Return (x, y) of the center of cell containing provided text 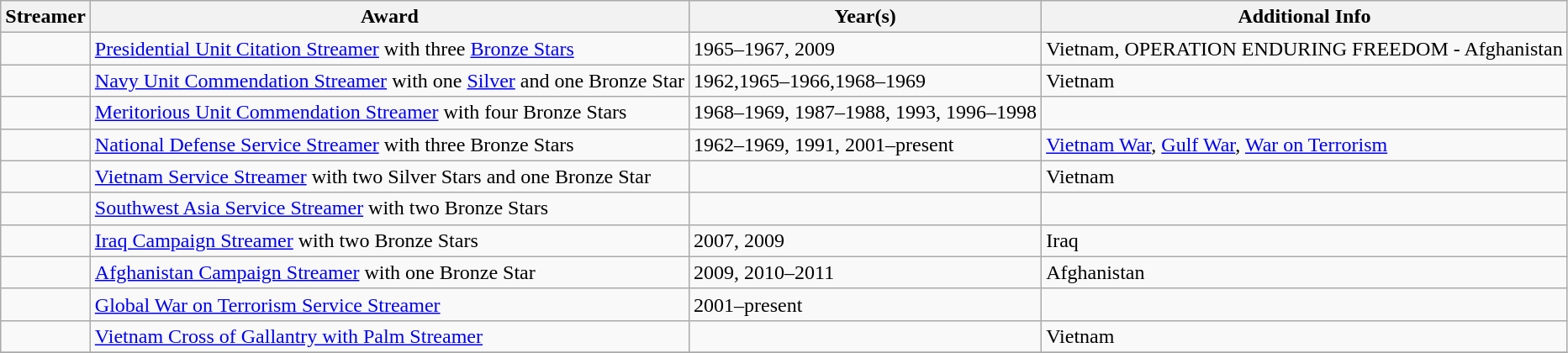
Vietnam War, Gulf War, War on Terrorism (1305, 145)
2009, 2010–2011 (866, 272)
Afghanistan Campaign Streamer with one Bronze Star (389, 272)
Vietnam Service Streamer with two Silver Stars and one Bronze Star (389, 176)
Afghanistan (1305, 272)
2001–present (866, 304)
Streamer (45, 17)
Global War on Terrorism Service Streamer (389, 304)
1962–1969, 1991, 2001–present (866, 145)
2007, 2009 (866, 240)
Vietnam, OPERATION ENDURING FREEDOM - Afghanistan (1305, 49)
Additional Info (1305, 17)
Award (389, 17)
1968–1969, 1987–1988, 1993, 1996–1998 (866, 113)
Iraq Campaign Streamer with two Bronze Stars (389, 240)
Presidential Unit Citation Streamer with three Bronze Stars (389, 49)
Meritorious Unit Commendation Streamer with four Bronze Stars (389, 113)
Iraq (1305, 240)
1965–1967, 2009 (866, 49)
Southwest Asia Service Streamer with two Bronze Stars (389, 208)
1962,1965–1966,1968–1969 (866, 81)
Navy Unit Commendation Streamer with one Silver and one Bronze Star (389, 81)
Vietnam Cross of Gallantry with Palm Streamer (389, 336)
Year(s) (866, 17)
National Defense Service Streamer with three Bronze Stars (389, 145)
